For the text-containing cell, return its midpoint in [X, Y] coordinate format. 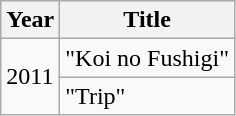
Title [148, 20]
2011 [30, 77]
"Trip" [148, 96]
"Koi no Fushigi" [148, 58]
Year [30, 20]
